Detect which cell encompasses the target text, then output its (x, y) center coordinate. 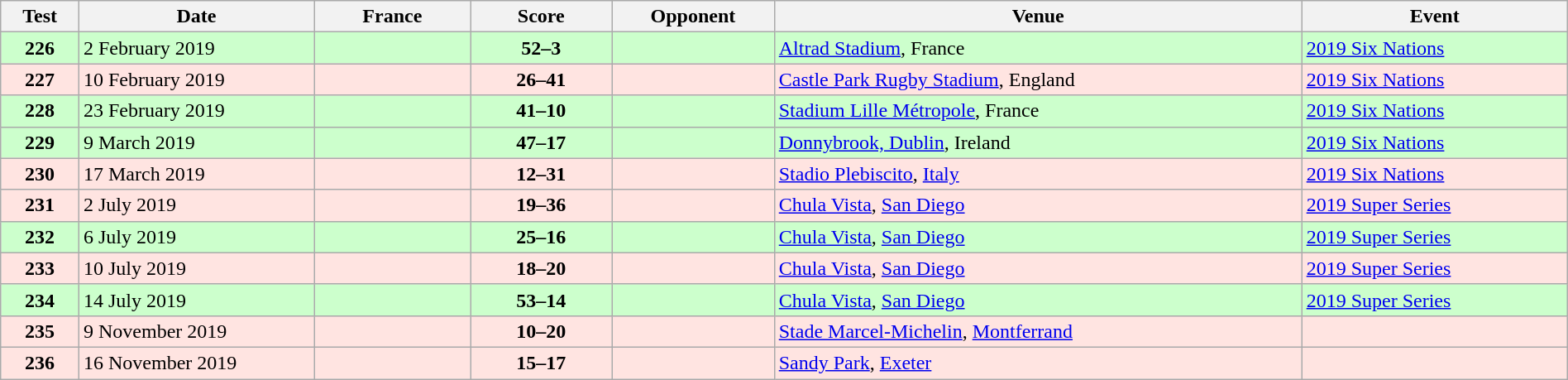
226 (40, 48)
228 (40, 111)
23 February 2019 (196, 111)
10 February 2019 (196, 79)
France (392, 17)
41–10 (541, 111)
Donnybrook, Dublin, Ireland (1038, 142)
16 November 2019 (196, 363)
Date (196, 17)
Score (541, 17)
Event (1434, 17)
25–16 (541, 237)
Stadium Lille Métropole, France (1038, 111)
9 November 2019 (196, 331)
47–17 (541, 142)
Test (40, 17)
17 March 2019 (196, 174)
2 February 2019 (196, 48)
235 (40, 331)
9 March 2019 (196, 142)
232 (40, 237)
53–14 (541, 300)
Stadio Plebiscito, Italy (1038, 174)
Sandy Park, Exeter (1038, 363)
Castle Park Rugby Stadium, England (1038, 79)
18–20 (541, 268)
Venue (1038, 17)
Altrad Stadium, France (1038, 48)
236 (40, 363)
233 (40, 268)
6 July 2019 (196, 237)
231 (40, 205)
227 (40, 79)
10–20 (541, 331)
Stade Marcel-Michelin, Montferrand (1038, 331)
19–36 (541, 205)
2 July 2019 (196, 205)
234 (40, 300)
230 (40, 174)
Opponent (693, 17)
229 (40, 142)
15–17 (541, 363)
52–3 (541, 48)
26–41 (541, 79)
14 July 2019 (196, 300)
10 July 2019 (196, 268)
12–31 (541, 174)
